Detect which cell encompasses the target text, then output its (x, y) center coordinate. 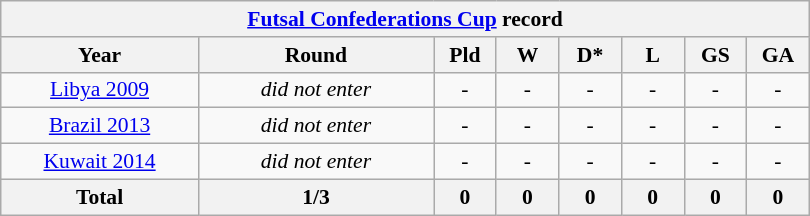
Brazil 2013 (100, 126)
Round (316, 55)
W (528, 55)
Kuwait 2014 (100, 162)
L (652, 55)
1/3 (316, 197)
Year (100, 55)
GA (778, 55)
Total (100, 197)
GS (716, 55)
Futsal Confederations Cup record (405, 19)
Libya 2009 (100, 90)
Pld (466, 55)
D* (590, 55)
